Find where the given text appears and provide that cell's center as (x, y) coordinate. 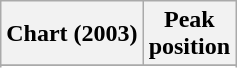
Chart (2003) (72, 34)
Peak position (189, 34)
